Output the [x, y] coordinate of the center of the cell containing the given text.  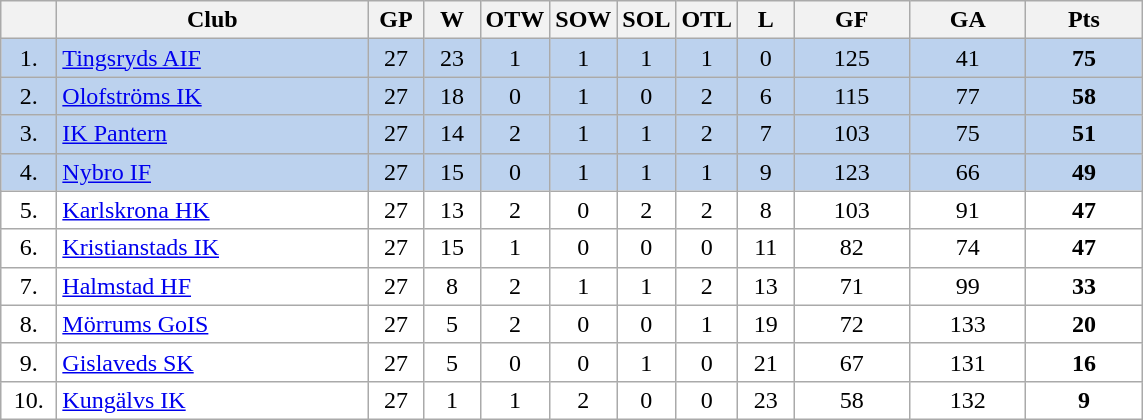
33 [1084, 286]
GA [968, 20]
Kristianstads IK [212, 248]
1. [29, 58]
Pts [1084, 20]
6. [29, 248]
GP [396, 20]
125 [852, 58]
SOW [584, 20]
7 [766, 134]
71 [852, 286]
OTL [707, 20]
10. [29, 400]
49 [1084, 172]
18 [452, 96]
91 [968, 210]
7. [29, 286]
6 [766, 96]
Olofströms IK [212, 96]
131 [968, 362]
3. [29, 134]
74 [968, 248]
67 [852, 362]
2. [29, 96]
82 [852, 248]
IK Pantern [212, 134]
20 [1084, 324]
51 [1084, 134]
Nybro IF [212, 172]
W [452, 20]
SOL [646, 20]
L [766, 20]
19 [766, 324]
133 [968, 324]
77 [968, 96]
Karlskrona HK [212, 210]
66 [968, 172]
123 [852, 172]
Halmstad HF [212, 286]
Kungälvs IK [212, 400]
Gislaveds SK [212, 362]
5. [29, 210]
9. [29, 362]
16 [1084, 362]
Mörrums GoIS [212, 324]
OTW [515, 20]
14 [452, 134]
11 [766, 248]
8. [29, 324]
Club [212, 20]
115 [852, 96]
21 [766, 362]
132 [968, 400]
Tingsryds AIF [212, 58]
99 [968, 286]
GF [852, 20]
72 [852, 324]
4. [29, 172]
41 [968, 58]
